Scan for the cell matching the given text and deliver its [x, y] coordinate at center. 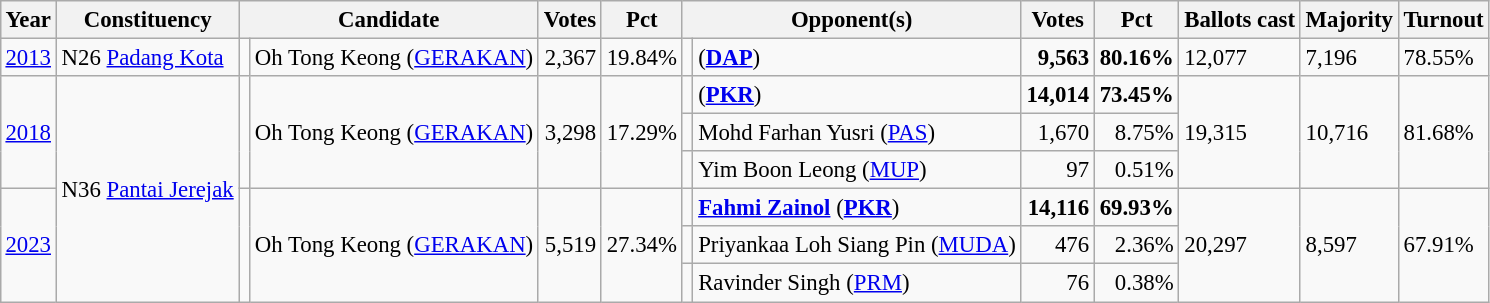
1,670 [1058, 133]
19.84% [642, 57]
3,298 [570, 132]
14,014 [1058, 95]
Mohd Farhan Yusri (PAS) [857, 133]
Opponent(s) [852, 20]
17.29% [642, 132]
9,563 [1058, 57]
Ravinder Singh (PRM) [857, 283]
Turnout [1444, 20]
8,597 [1349, 246]
19,315 [1240, 132]
10,716 [1349, 132]
0.51% [1136, 170]
0.38% [1136, 283]
12,077 [1240, 57]
476 [1058, 245]
20,297 [1240, 246]
Year [28, 20]
2.36% [1136, 245]
Constituency [148, 20]
2,367 [570, 57]
76 [1058, 283]
97 [1058, 170]
78.55% [1444, 57]
67.91% [1444, 246]
27.34% [642, 246]
69.93% [1136, 208]
Fahmi Zainol (PKR) [857, 208]
(DAP) [857, 57]
Yim Boon Leong (MUP) [857, 170]
N36 Pantai Jerejak [148, 189]
Priyankaa Loh Siang Pin (MUDA) [857, 245]
Candidate [389, 20]
2013 [28, 57]
N26 Padang Kota [148, 57]
5,519 [570, 246]
Ballots cast [1240, 20]
(PKR) [857, 95]
80.16% [1136, 57]
8.75% [1136, 133]
Majority [1349, 20]
73.45% [1136, 95]
2018 [28, 132]
2023 [28, 246]
14,116 [1058, 208]
7,196 [1349, 57]
81.68% [1444, 132]
